Search for the cell housing the specified text and yield its [x, y] center coordinate. 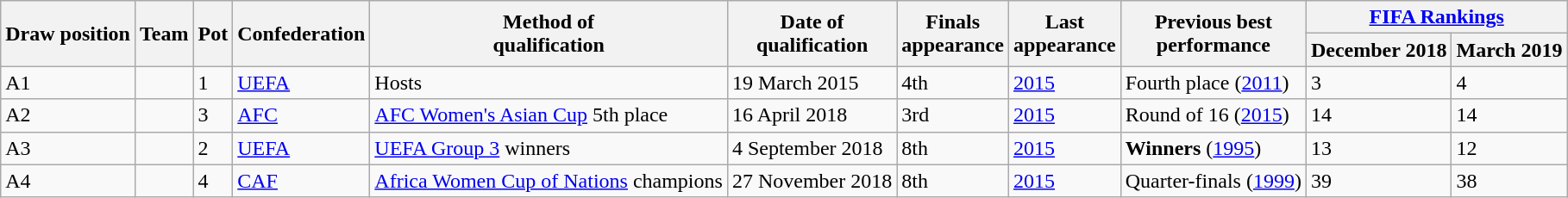
4 September 2018 [812, 148]
27 November 2018 [812, 181]
Team [164, 34]
Winners (1995) [1213, 148]
Africa Women Cup of Nations champions [549, 181]
1 [213, 83]
December 2018 [1378, 50]
39 [1378, 181]
Previous bestperformance [1213, 34]
March 2019 [1509, 50]
Date ofqualification [812, 34]
Lastappearance [1065, 34]
A2 [68, 115]
3rd [953, 115]
FIFA Rankings [1437, 17]
Fourth place (2011) [1213, 83]
Method ofqualification [549, 34]
A3 [68, 148]
CAF [302, 181]
Quarter-finals (1999) [1213, 181]
4th [953, 83]
Hosts [549, 83]
UEFA Group 3 winners [549, 148]
Finalsappearance [953, 34]
AFC Women's Asian Cup 5th place [549, 115]
A1 [68, 83]
12 [1509, 148]
13 [1378, 148]
Draw position [68, 34]
A4 [68, 181]
AFC [302, 115]
Confederation [302, 34]
38 [1509, 181]
2 [213, 148]
Round of 16 (2015) [1213, 115]
Pot [213, 34]
19 March 2015 [812, 83]
16 April 2018 [812, 115]
